Find where the given text appears and provide that cell's center as (x, y) coordinate. 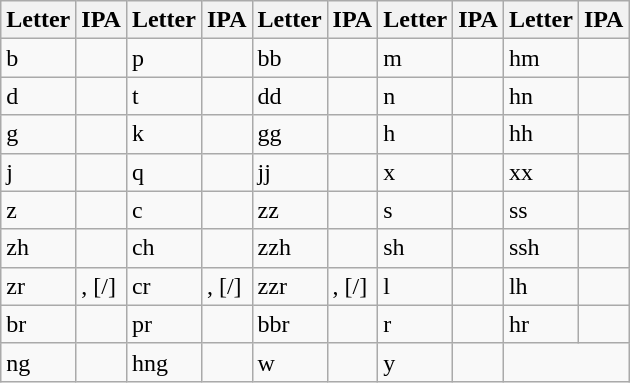
lh (540, 286)
gg (290, 134)
x (416, 172)
dd (290, 96)
c (164, 210)
l (416, 286)
zzh (290, 248)
p (164, 58)
bbr (290, 324)
n (416, 96)
j (38, 172)
k (164, 134)
z (38, 210)
zr (38, 286)
q (164, 172)
w (290, 362)
zz (290, 210)
ssh (540, 248)
g (38, 134)
r (416, 324)
ch (164, 248)
hh (540, 134)
cr (164, 286)
b (38, 58)
ss (540, 210)
m (416, 58)
hng (164, 362)
bb (290, 58)
hm (540, 58)
pr (164, 324)
ng (38, 362)
y (416, 362)
hn (540, 96)
hr (540, 324)
zh (38, 248)
d (38, 96)
zzr (290, 286)
t (164, 96)
br (38, 324)
sh (416, 248)
s (416, 210)
h (416, 134)
xx (540, 172)
jj (290, 172)
